For the text-containing cell, return its midpoint in (x, y) coordinate format. 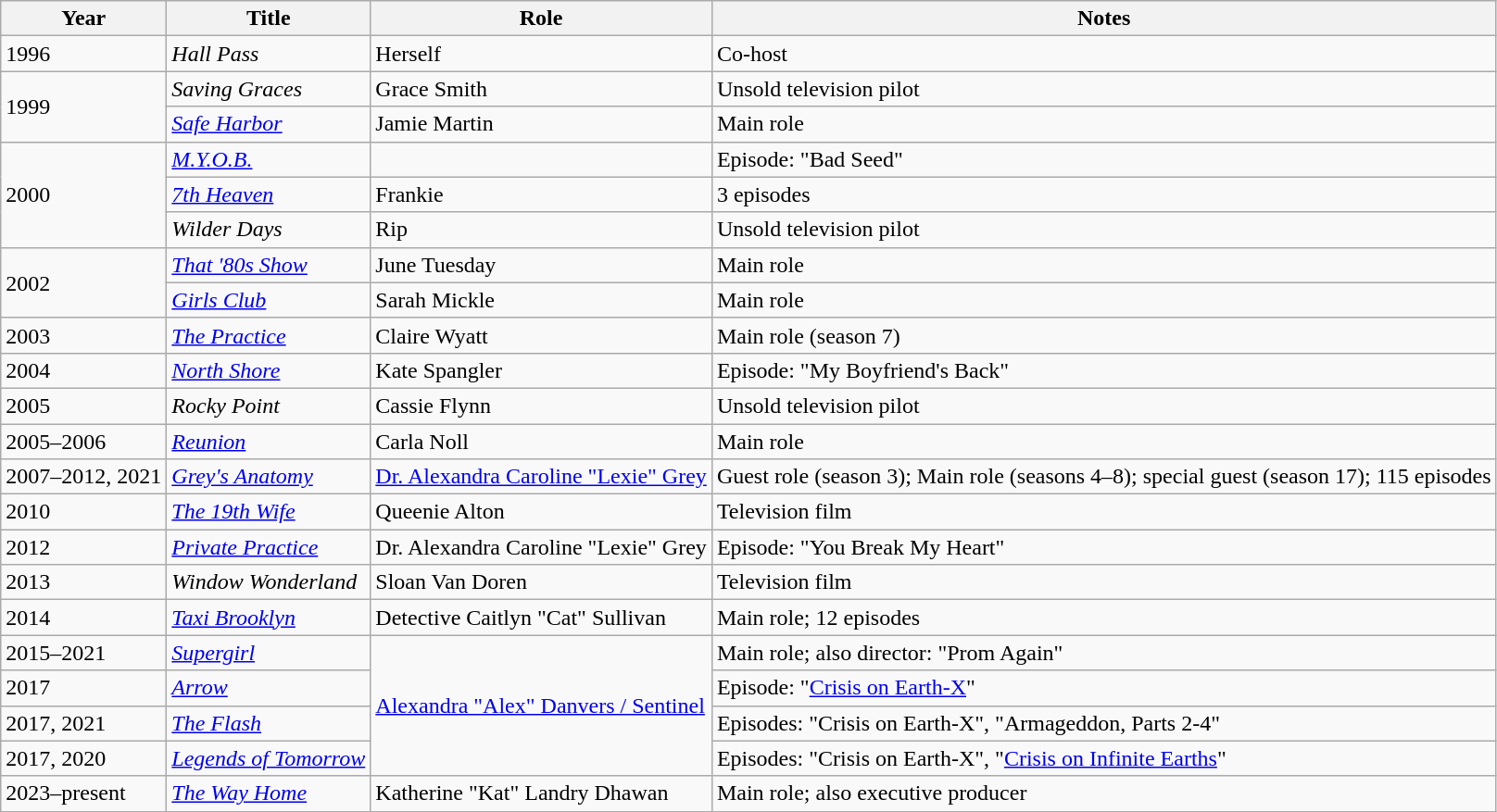
2000 (83, 194)
Frankie (541, 194)
Grace Smith (541, 89)
Main role; also director: "Prom Again" (1104, 653)
2005–2006 (83, 442)
3 episodes (1104, 194)
Alexandra "Alex" Danvers / Sentinel (541, 706)
Detective Caitlyn "Cat" Sullivan (541, 618)
2017, 2020 (83, 758)
1996 (83, 54)
Main role; also executive producer (1104, 793)
Supergirl (269, 653)
2003 (83, 335)
Legends of Tomorrow (269, 758)
Window Wonderland (269, 582)
Wilder Days (269, 230)
1999 (83, 106)
7th Heaven (269, 194)
Main role (season 7) (1104, 335)
Role (541, 19)
Main role; 12 episodes (1104, 618)
Hall Pass (269, 54)
Episode: "My Boyfriend's Back" (1104, 370)
Year (83, 19)
Co-host (1104, 54)
Title (269, 19)
Katherine "Kat" Landry Dhawan (541, 793)
2017, 2021 (83, 723)
North Shore (269, 370)
Reunion (269, 442)
Notes (1104, 19)
Episode: "Bad Seed" (1104, 159)
Claire Wyatt (541, 335)
The Flash (269, 723)
That '80s Show (269, 265)
Guest role (season 3); Main role (seasons 4–8); special guest (season 17); 115 episodes (1104, 477)
Taxi Brooklyn (269, 618)
2015–2021 (83, 653)
2010 (83, 512)
Episodes: "Crisis on Earth-X", "Crisis on Infinite Earths" (1104, 758)
Grey's Anatomy (269, 477)
2023–present (83, 793)
Jamie Martin (541, 124)
Queenie Alton (541, 512)
Episodes: "Crisis on Earth-X", "Armageddon, Parts 2-4" (1104, 723)
Safe Harbor (269, 124)
Sloan Van Doren (541, 582)
Sarah Mickle (541, 300)
Girls Club (269, 300)
Saving Graces (269, 89)
Cassie Flynn (541, 406)
2014 (83, 618)
Kate Spangler (541, 370)
2012 (83, 547)
2005 (83, 406)
Carla Noll (541, 442)
June Tuesday (541, 265)
The 19th Wife (269, 512)
Episode: "Crisis on Earth-X" (1104, 688)
The Practice (269, 335)
2017 (83, 688)
Rocky Point (269, 406)
Private Practice (269, 547)
Arrow (269, 688)
The Way Home (269, 793)
Herself (541, 54)
Episode: "You Break My Heart" (1104, 547)
M.Y.O.B. (269, 159)
2002 (83, 282)
2007–2012, 2021 (83, 477)
2004 (83, 370)
2013 (83, 582)
Rip (541, 230)
